Detect which cell encompasses the target text, then output its [X, Y] center coordinate. 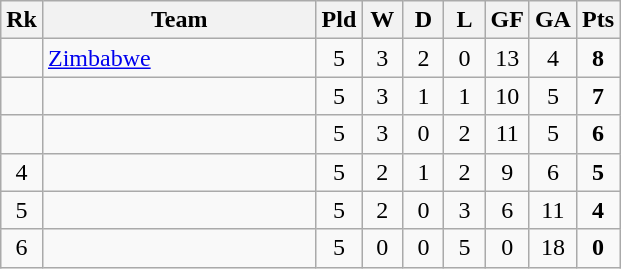
Team [179, 20]
7 [598, 96]
GF [507, 20]
9 [507, 172]
18 [552, 248]
Pld [339, 20]
Pts [598, 20]
13 [507, 58]
8 [598, 58]
L [464, 20]
D [424, 20]
Zimbabwe [179, 58]
GA [552, 20]
W [382, 20]
Rk [22, 20]
10 [507, 96]
